Identify which cell holds the provided text, then report its (x, y) central coordinate. 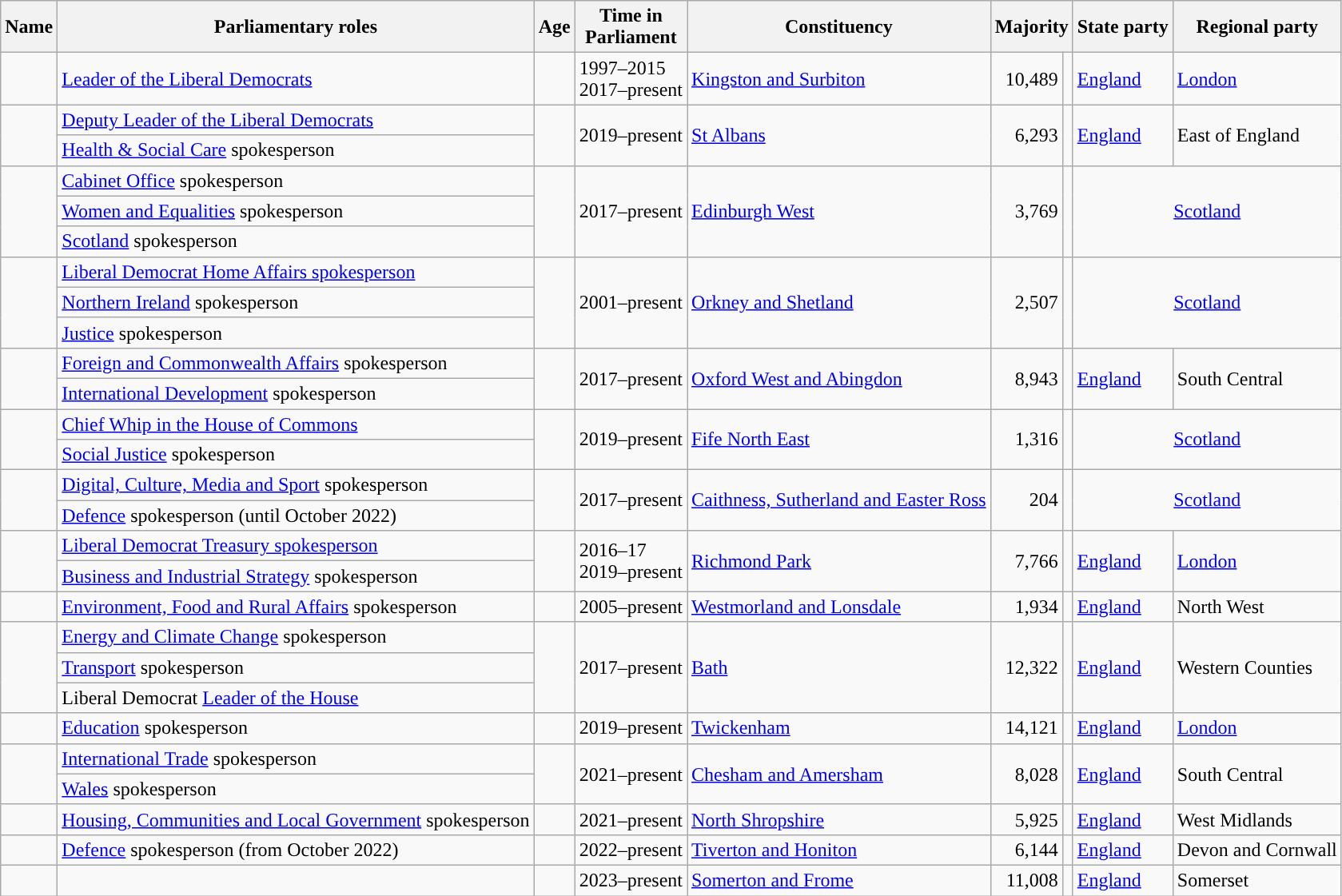
Orkney and Shetland (839, 302)
Richmond Park (839, 561)
Caithness, Sutherland and Easter Ross (839, 500)
Kingston and Surbiton (839, 78)
Liberal Democrat Leader of the House (296, 698)
Liberal Democrat Home Affairs spokesperson (296, 272)
11,008 (1026, 880)
14,121 (1026, 728)
1997–20152017–present (631, 78)
Business and Industrial Strategy spokesperson (296, 576)
North West (1256, 607)
Chief Whip in the House of Commons (296, 424)
Oxford West and Abingdon (839, 378)
West Midlands (1256, 819)
Environment, Food and Rural Affairs spokesperson (296, 607)
Foreign and Commonwealth Affairs spokesperson (296, 363)
Edinburgh West (839, 211)
Social Justice spokesperson (296, 455)
Bath (839, 667)
Defence spokesperson (from October 2022) (296, 850)
Deputy Leader of the Liberal Democrats (296, 120)
Devon and Cornwall (1256, 850)
Women and Equalities spokesperson (296, 211)
Energy and Climate Change spokesperson (296, 637)
2005–present (631, 607)
Somerset (1256, 880)
Name (29, 27)
Twickenham (839, 728)
2,507 (1026, 302)
East of England (1256, 135)
Justice spokesperson (296, 333)
Wales spokesperson (296, 789)
3,769 (1026, 211)
6,293 (1026, 135)
Defence spokesperson (until October 2022) (296, 516)
St Albans (839, 135)
2023–present (631, 880)
Regional party (1256, 27)
Majority (1031, 27)
2016–172019–present (631, 561)
Transport spokesperson (296, 667)
North Shropshire (839, 819)
Chesham and Amersham (839, 774)
Education spokesperson (296, 728)
7,766 (1026, 561)
6,144 (1026, 850)
Constituency (839, 27)
Westmorland and Lonsdale (839, 607)
204 (1026, 500)
Cabinet Office spokesperson (296, 181)
Time inParliament (631, 27)
Parliamentary roles (296, 27)
International Development spokesperson (296, 393)
Housing, Communities and Local Government spokesperson (296, 819)
Liberal Democrat Treasury spokesperson (296, 546)
International Trade spokesperson (296, 759)
Digital, Culture, Media and Sport spokesperson (296, 485)
Western Counties (1256, 667)
Fife North East (839, 440)
2022–present (631, 850)
10,489 (1026, 78)
8,028 (1026, 774)
State party (1122, 27)
Leader of the Liberal Democrats (296, 78)
Somerton and Frome (839, 880)
2001–present (631, 302)
Health & Social Care spokesperson (296, 150)
Age (555, 27)
Northern Ireland spokesperson (296, 302)
12,322 (1026, 667)
Scotland spokesperson (296, 241)
5,925 (1026, 819)
1,934 (1026, 607)
1,316 (1026, 440)
Tiverton and Honiton (839, 850)
8,943 (1026, 378)
